Provide the (x, y) coordinate of the cell's center where the given text is located.  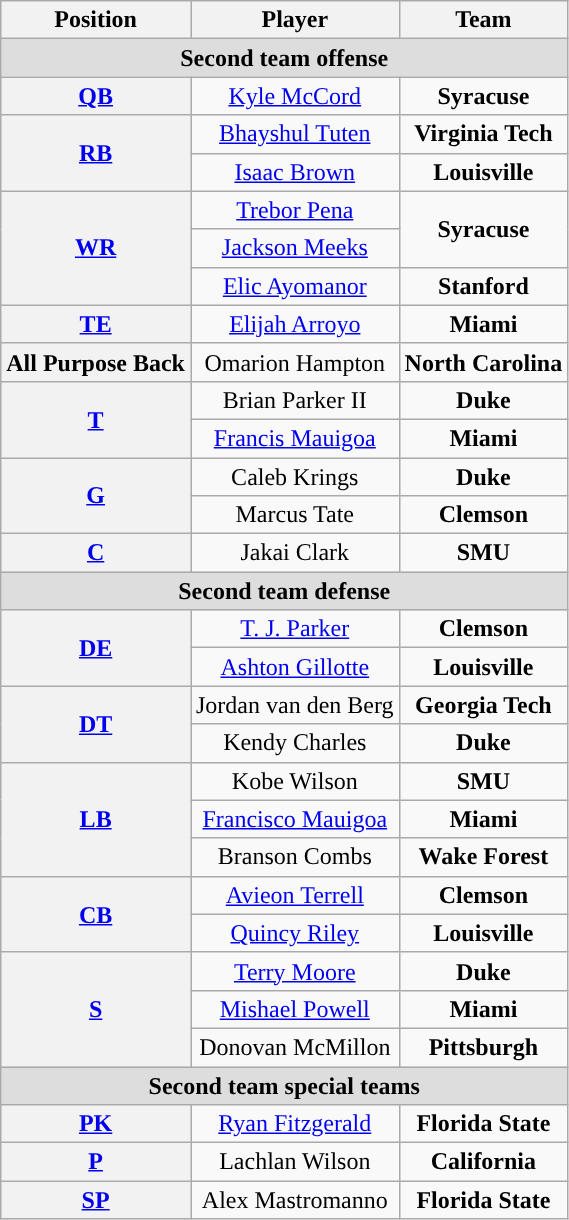
Ashton Gillotte (294, 667)
DT (96, 724)
Stanford (484, 286)
RB (96, 153)
Wake Forest (484, 857)
Branson Combs (294, 857)
All Purpose Back (96, 362)
C (96, 553)
California (484, 1162)
Pittsburgh (484, 1047)
Team (484, 20)
Donovan McMillon (294, 1047)
QB (96, 96)
Francisco Mauigoa (294, 819)
Alex Mastromanno (294, 1200)
Quincy Riley (294, 933)
SP (96, 1200)
T. J. Parker (294, 629)
S (96, 1009)
Trebor Pena (294, 210)
Second team offense (284, 58)
Player (294, 20)
Second team defense (284, 591)
T (96, 419)
P (96, 1162)
Jakai Clark (294, 553)
Kyle McCord (294, 96)
PK (96, 1124)
Virginia Tech (484, 134)
G (96, 496)
Isaac Brown (294, 172)
Avieon Terrell (294, 895)
Georgia Tech (484, 705)
Francis Mauigoa (294, 438)
Bhayshul Tuten (294, 134)
Jackson Meeks (294, 248)
North Carolina (484, 362)
Lachlan Wilson (294, 1162)
Kobe Wilson (294, 781)
WR (96, 248)
Caleb Krings (294, 477)
Kendy Charles (294, 743)
Position (96, 20)
CB (96, 914)
TE (96, 324)
Elijah Arroyo (294, 324)
Marcus Tate (294, 515)
Ryan Fitzgerald (294, 1124)
Brian Parker II (294, 400)
Omarion Hampton (294, 362)
LB (96, 819)
Jordan van den Berg (294, 705)
Mishael Powell (294, 1009)
Terry Moore (294, 971)
Second team special teams (284, 1085)
DE (96, 648)
Elic Ayomanor (294, 286)
